Extract the (X, Y) coordinate from the center of the cell holding the provided text.  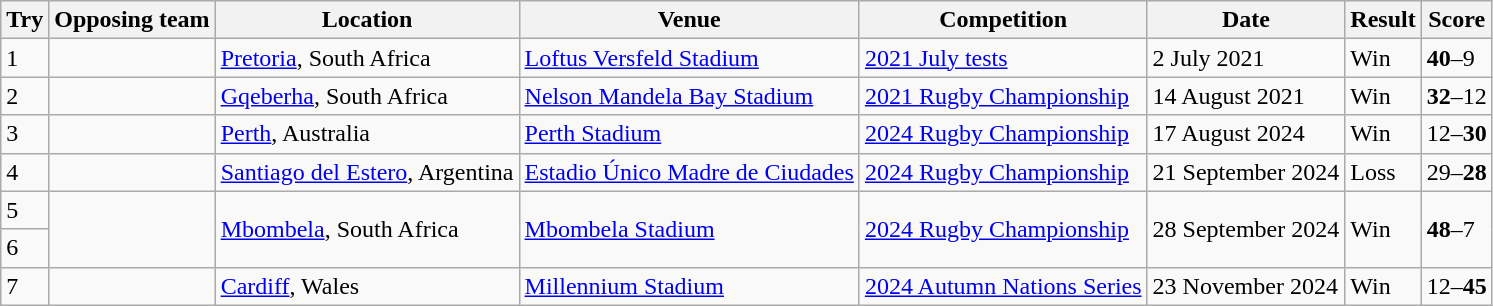
2 (25, 96)
17 August 2024 (1246, 134)
Cardiff, Wales (367, 286)
Mbombela, South Africa (367, 229)
12–30 (1456, 134)
Pretoria, South Africa (367, 58)
2021 July tests (1003, 58)
Perth, Australia (367, 134)
Opposing team (132, 20)
21 September 2024 (1246, 172)
Result (1383, 20)
40–9 (1456, 58)
Date (1246, 20)
14 August 2021 (1246, 96)
12–45 (1456, 286)
Santiago del Estero, Argentina (367, 172)
1 (25, 58)
Venue (689, 20)
Loftus Versfeld Stadium (689, 58)
29–28 (1456, 172)
2024 Autumn Nations Series (1003, 286)
Loss (1383, 172)
3 (25, 134)
48–7 (1456, 229)
Location (367, 20)
2 July 2021 (1246, 58)
6 (25, 248)
Try (25, 20)
Nelson Mandela Bay Stadium (689, 96)
2021 Rugby Championship (1003, 96)
5 (25, 210)
Perth Stadium (689, 134)
Score (1456, 20)
28 September 2024 (1246, 229)
7 (25, 286)
23 November 2024 (1246, 286)
Millennium Stadium (689, 286)
Mbombela Stadium (689, 229)
4 (25, 172)
Gqeberha, South Africa (367, 96)
32–12 (1456, 96)
Competition (1003, 20)
Estadio Único Madre de Ciudades (689, 172)
